Capture the cell that displays the provided text and extract its [X, Y] central coordinate. 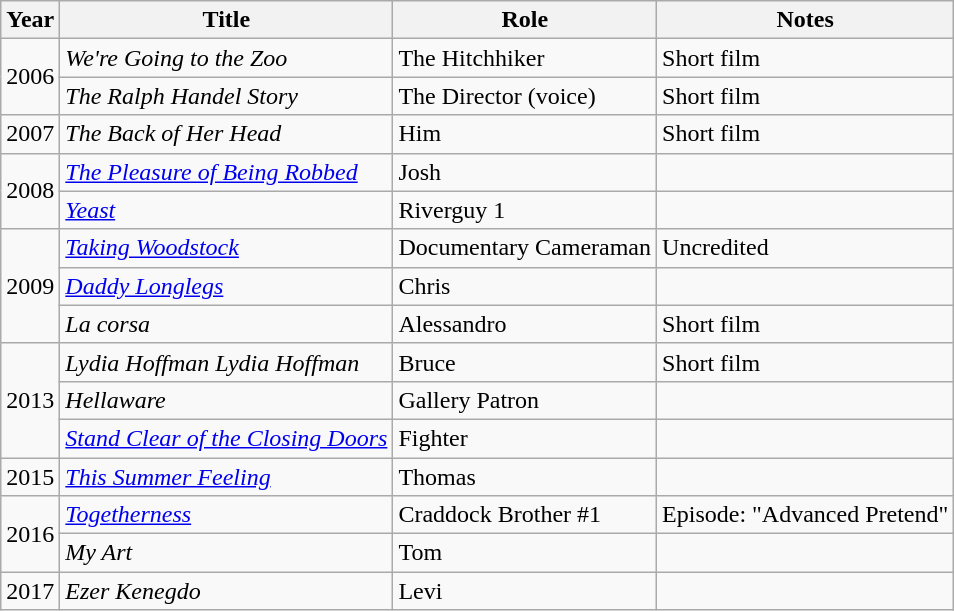
The Back of Her Head [226, 134]
The Hitchhiker [525, 58]
La corsa [226, 324]
Episode: "Advanced Pretend" [806, 515]
Alessandro [525, 324]
2009 [30, 286]
The Pleasure of Being Robbed [226, 172]
Documentary Cameraman [525, 248]
Taking Woodstock [226, 248]
Title [226, 20]
Tom [525, 553]
Thomas [525, 477]
2008 [30, 191]
This Summer Feeling [226, 477]
Chris [525, 286]
Him [525, 134]
2015 [30, 477]
Lydia Hoffman Lydia Hoffman [226, 362]
Josh [525, 172]
Notes [806, 20]
Hellaware [226, 400]
Year [30, 20]
2006 [30, 77]
Stand Clear of the Closing Doors [226, 438]
Levi [525, 591]
Gallery Patron [525, 400]
Daddy Longlegs [226, 286]
2013 [30, 400]
2017 [30, 591]
2016 [30, 534]
Craddock Brother #1 [525, 515]
We're Going to the Zoo [226, 58]
Fighter [525, 438]
Uncredited [806, 248]
The Director (voice) [525, 96]
The Ralph Handel Story [226, 96]
My Art [226, 553]
Yeast [226, 210]
Togetherness [226, 515]
Role [525, 20]
2007 [30, 134]
Riverguy 1 [525, 210]
Bruce [525, 362]
Ezer Kenegdo [226, 591]
